Detect which cell encompasses the target text, then output its [x, y] center coordinate. 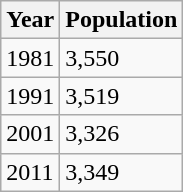
2011 [30, 172]
Year [30, 20]
2001 [30, 134]
Population [122, 20]
3,550 [122, 58]
3,519 [122, 96]
3,326 [122, 134]
3,349 [122, 172]
1991 [30, 96]
1981 [30, 58]
